Determine the (X, Y) coordinate at the center of the cell enclosing the given text.  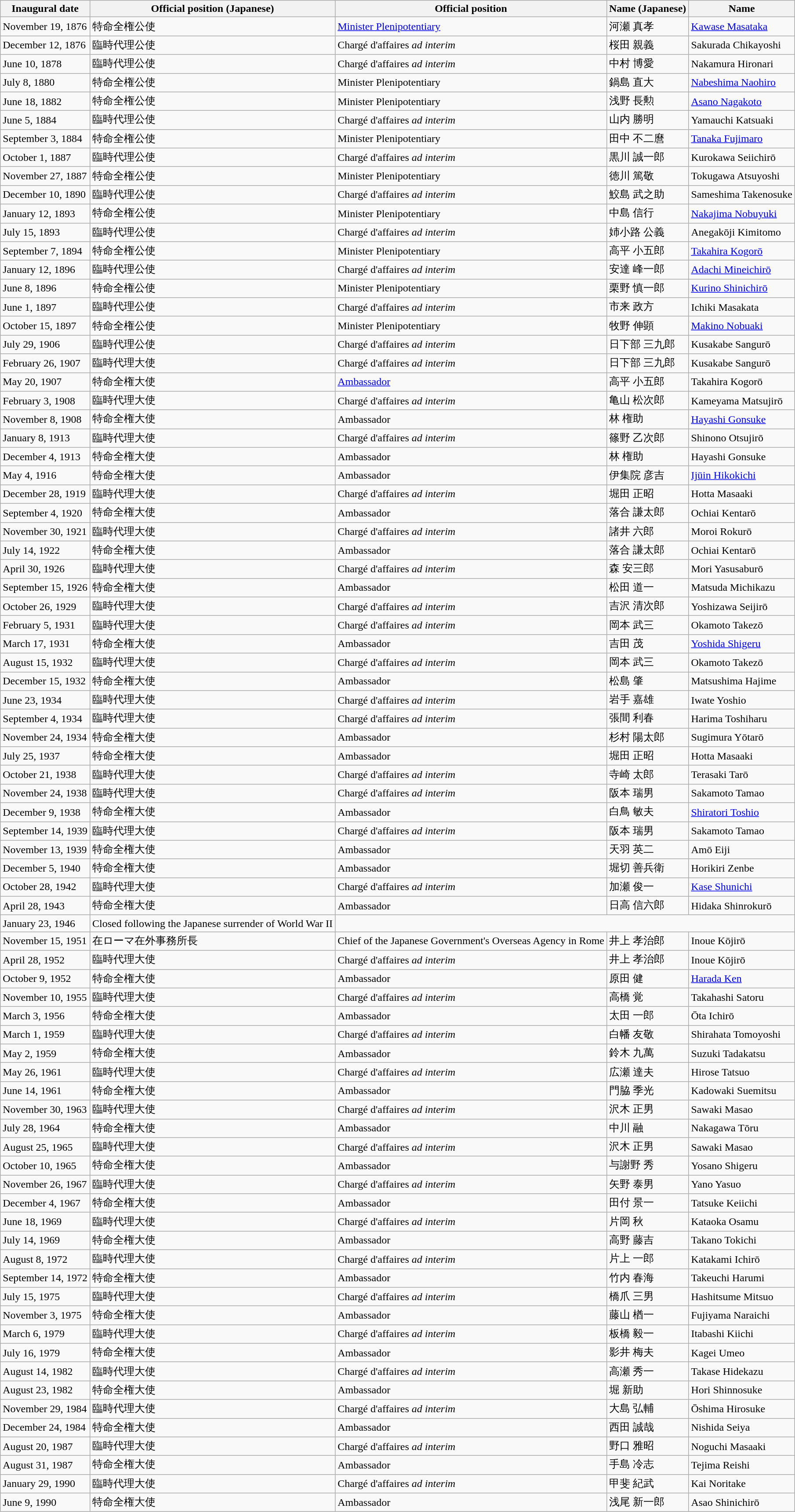
September 4, 1934 (45, 719)
Shinono Otsujirō (742, 438)
January 8, 1913 (45, 438)
January 29, 1990 (45, 1484)
Takeuchi Harumi (742, 1278)
April 28, 1952 (45, 960)
October 9, 1952 (45, 978)
April 28, 1943 (45, 905)
Shiratori Toshio (742, 812)
与謝野 秀 (647, 1166)
Shirahata Tomoyoshi (742, 1035)
Kataoka Osamu (742, 1222)
November 27, 1887 (45, 176)
太田 一郎 (647, 1016)
October 26, 1929 (45, 607)
November 24, 1934 (45, 738)
October 15, 1897 (45, 326)
May 26, 1961 (45, 1072)
Moroi Rokurō (742, 532)
Katakami Ichirō (742, 1259)
影井 梅夫 (647, 1353)
篠野 乙次郎 (647, 438)
July 28, 1964 (45, 1129)
November 13, 1939 (45, 850)
February 26, 1907 (45, 363)
寺崎 太郎 (647, 774)
浅尾 新一郎 (647, 1502)
Yano Yasuo (742, 1184)
December 24, 1984 (45, 1428)
December 4, 1913 (45, 457)
Hashitsume Mitsuo (742, 1297)
Harima Toshiharu (742, 719)
Kawase Masataka (742, 26)
Horikiri Zenbe (742, 869)
Terasaki Tarō (742, 774)
甲斐 紀武 (647, 1484)
原田 健 (647, 978)
桜田 親義 (647, 45)
安達 峰一郎 (647, 270)
諸井 六郎 (647, 532)
栗野 慎一郎 (647, 288)
March 1, 1959 (45, 1035)
高瀬 秀一 (647, 1371)
Yoshida Shigeru (742, 643)
門脇 季光 (647, 1091)
Official position (471, 9)
July 15, 1893 (45, 232)
August 25, 1965 (45, 1147)
市来 政方 (647, 307)
Name (Japanese) (647, 9)
December 5, 1940 (45, 869)
December 12, 1876 (45, 45)
伊集院 彦吉 (647, 476)
Makino Nobuaki (742, 326)
Hori Shinnosuke (742, 1390)
在ローマ在外事務所長 (212, 941)
Takano Tokichi (742, 1240)
June 9, 1990 (45, 1502)
December 9, 1938 (45, 812)
中村 博愛 (647, 64)
鈴木 九萬 (647, 1053)
Iwate Yoshio (742, 700)
Matsushima Hajime (742, 681)
Noguchi Masaaki (742, 1446)
June 5, 1884 (45, 120)
Tanaka Fujimaro (742, 139)
Yosano Shigeru (742, 1166)
徳川 篤敬 (647, 176)
November 29, 1984 (45, 1409)
黒川 誠一郎 (647, 157)
October 21, 1938 (45, 774)
橋爪 三男 (647, 1297)
October 10, 1965 (45, 1166)
Ijūin Hikokichi (742, 476)
Kase Shunichi (742, 887)
May 4, 1916 (45, 476)
松島 肇 (647, 681)
広瀬 達夫 (647, 1072)
高橋 覚 (647, 998)
鮫島 武之助 (647, 195)
Mori Yasusaburō (742, 569)
Tokugawa Atsuyoshi (742, 176)
Asano Nagakoto (742, 101)
Kagei Umeo (742, 1353)
January 12, 1893 (45, 214)
堀 新助 (647, 1390)
July 16, 1979 (45, 1353)
August 8, 1972 (45, 1259)
白鳥 敏夫 (647, 812)
June 18, 1882 (45, 101)
August 15, 1932 (45, 663)
November 24, 1938 (45, 794)
森 安三郎 (647, 569)
Kameyama Matsujirō (742, 401)
October 1, 1887 (45, 157)
中島 信行 (647, 214)
Hidaka Shinrokurō (742, 905)
野口 雅昭 (647, 1446)
Kurokawa Seiichirō (742, 157)
加瀬 俊一 (647, 887)
吉沢 清次郎 (647, 607)
牧野 伸顕 (647, 326)
July 15, 1975 (45, 1297)
November 15, 1951 (45, 941)
堀切 善兵衛 (647, 869)
November 10, 1955 (45, 998)
Harada Ken (742, 978)
Nabeshima Naohiro (742, 83)
Ichiki Masakata (742, 307)
March 6, 1979 (45, 1334)
杉村 陽太郎 (647, 738)
November 8, 1908 (45, 419)
July 29, 1906 (45, 345)
藤山 楢一 (647, 1315)
Amō Eiji (742, 850)
February 3, 1908 (45, 401)
Kai Noritake (742, 1484)
December 28, 1919 (45, 494)
Inaugural date (45, 9)
July 14, 1969 (45, 1240)
Kadowaki Suemitsu (742, 1091)
Sameshima Takenosuke (742, 195)
田付 景一 (647, 1203)
November 30, 1921 (45, 532)
November 19, 1876 (45, 26)
July 8, 1880 (45, 83)
September 3, 1884 (45, 139)
June 14, 1961 (45, 1091)
January 23, 1946 (45, 923)
Nakamura Hironari (742, 64)
Ōta Ichirō (742, 1016)
February 5, 1931 (45, 625)
November 26, 1967 (45, 1184)
Name (742, 9)
June 8, 1896 (45, 288)
Official position (Japanese) (212, 9)
Tatsuke Keiichi (742, 1203)
白幡 友敬 (647, 1035)
中川 融 (647, 1129)
Nakagawa Tōru (742, 1129)
Ōshima Hirosuke (742, 1409)
September 14, 1939 (45, 831)
June 23, 1934 (45, 700)
手島 冷志 (647, 1465)
September 7, 1894 (45, 251)
Sakurada Chikayoshi (742, 45)
高野 藤吉 (647, 1240)
December 10, 1890 (45, 195)
October 28, 1942 (45, 887)
Fujiyama Naraichi (742, 1315)
Matsuda Michikazu (742, 588)
日高 信六郎 (647, 905)
Itabashi Kiichi (742, 1334)
田中 不二麿 (647, 139)
January 12, 1896 (45, 270)
Nakajima Nobuyuki (742, 214)
September 14, 1972 (45, 1278)
Sugimura Yōtarō (742, 738)
December 15, 1932 (45, 681)
June 10, 1878 (45, 64)
Chief of the Japanese Government's Overseas Agency in Rome (471, 941)
Adachi Mineichirō (742, 270)
張間 利春 (647, 719)
河瀬 真孝 (647, 26)
September 15, 1926 (45, 588)
鍋島 直大 (647, 83)
November 30, 1963 (45, 1109)
Tejima Reishi (742, 1465)
May 20, 1907 (45, 382)
Kurino Shinichirō (742, 288)
吉田 茂 (647, 643)
Suzuki Tadakatsu (742, 1053)
片上 一郎 (647, 1259)
Anegakōji Kimitomo (742, 232)
浅野 長勲 (647, 101)
岩手 嘉雄 (647, 700)
山内 勝明 (647, 120)
September 4, 1920 (45, 512)
November 3, 1975 (45, 1315)
大島 弘輔 (647, 1409)
Asao Shinichirō (742, 1502)
Closed following the Japanese surrender of World War II (212, 923)
August 23, 1982 (45, 1390)
片岡 秋 (647, 1222)
August 20, 1987 (45, 1446)
Takahashi Satoru (742, 998)
August 14, 1982 (45, 1371)
天羽 英二 (647, 850)
亀山 松次郎 (647, 401)
矢野 泰男 (647, 1184)
板橋 毅一 (647, 1334)
Yamauchi Katsuaki (742, 120)
June 1, 1897 (45, 307)
July 14, 1922 (45, 550)
Takase Hidekazu (742, 1371)
April 30, 1926 (45, 569)
March 3, 1956 (45, 1016)
竹内 春海 (647, 1278)
Nishida Seiya (742, 1428)
姉小路 公義 (647, 232)
西田 誠哉 (647, 1428)
Yoshizawa Seijirō (742, 607)
August 31, 1987 (45, 1465)
March 17, 1931 (45, 643)
松田 道一 (647, 588)
July 25, 1937 (45, 756)
December 4, 1967 (45, 1203)
May 2, 1959 (45, 1053)
Hirose Tatsuo (742, 1072)
June 18, 1969 (45, 1222)
